Pinpoint the cell where the given text exists, returning its (x, y) midpoint coordinate. 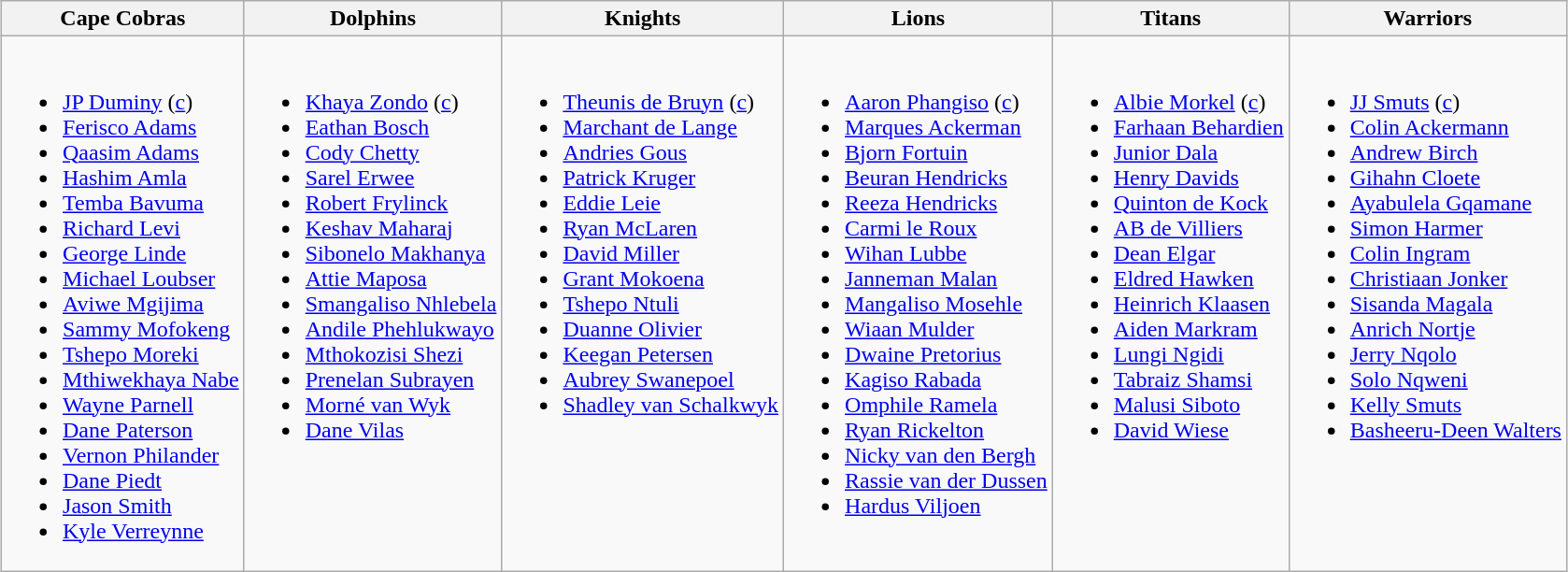
Knights (643, 19)
Titans (1170, 19)
Dolphins (373, 19)
Cape Cobras (123, 19)
Lions (919, 19)
Warriors (1428, 19)
